Locate the cell with the specified text and output its (x, y) center coordinate. 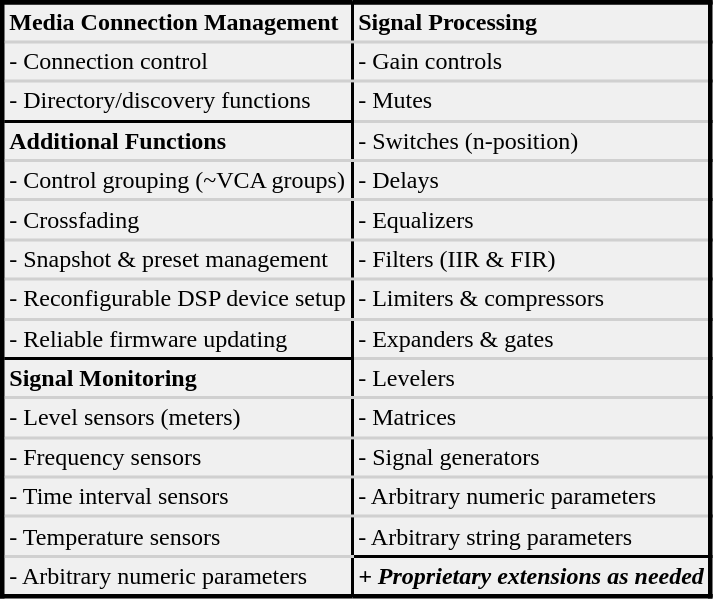
Additional Functions (177, 141)
- Filters (IIR & FIR) (532, 260)
- Gain controls (532, 62)
- Arbitrary string parameters (532, 537)
- Switches (n-position) (532, 141)
- Snapshot & preset management (177, 260)
Signal Processing (532, 22)
- Level sensors (meters) (177, 418)
- Signal generators (532, 457)
+ Proprietary extensions as needed (532, 576)
- Directory/discovery functions (177, 101)
Media Connection Management (177, 22)
- Reliable firmware updating (177, 339)
- Limiters & compressors (532, 299)
- Expanders & gates (532, 339)
- Mutes (532, 101)
- Connection control (177, 62)
- Reconfigurable DSP device setup (177, 299)
- Equalizers (532, 220)
- Delays (532, 180)
- Levelers (532, 378)
- Matrices (532, 418)
- Control grouping (~VCA groups) (177, 180)
- Frequency sensors (177, 457)
- Time interval sensors (177, 497)
- Crossfading (177, 220)
- Temperature sensors (177, 537)
Signal Monitoring (177, 378)
